Determine the [x, y] coordinate at the center of the cell enclosing the given text.  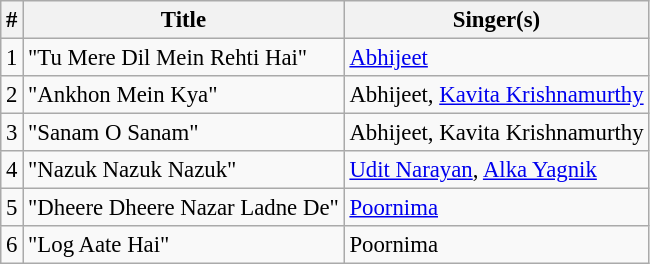
"Dheere Dheere Nazar Ladne De" [184, 208]
Singer(s) [496, 20]
Udit Narayan, Alka Yagnik [496, 170]
"Ankhon Mein Kya" [184, 95]
3 [12, 133]
"Sanam O Sanam" [184, 133]
Title [184, 20]
"Tu Mere Dil Mein Rehti Hai" [184, 58]
6 [12, 245]
Abhijeet [496, 58]
1 [12, 58]
"Nazuk Nazuk Nazuk" [184, 170]
5 [12, 208]
2 [12, 95]
4 [12, 170]
"Log Aate Hai" [184, 245]
# [12, 20]
